Output the (X, Y) coordinate of the center of the cell containing the given text.  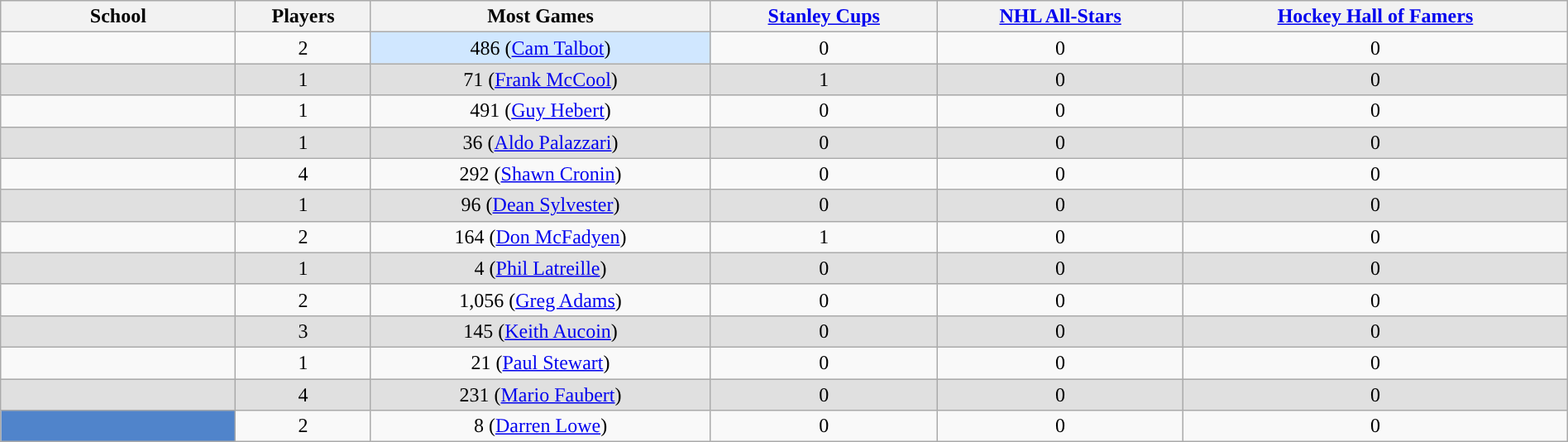
21 (Paul Stewart) (541, 363)
486 (Cam Talbot) (541, 48)
4 (Phil Latreille) (541, 268)
Stanley Cups (824, 17)
Players (303, 17)
Hockey Hall of Famers (1376, 17)
231 (Mario Faubert) (541, 395)
8 (Darren Lowe) (541, 426)
3 (303, 331)
292 (Shawn Cronin) (541, 174)
491 (Guy Hebert) (541, 111)
96 (Dean Sylvester) (541, 205)
36 (Aldo Palazzari) (541, 142)
School (118, 17)
Most Games (541, 17)
71 (Frank McCool) (541, 79)
145 (Keith Aucoin) (541, 331)
1,056 (Greg Adams) (541, 300)
164 (Don McFadyen) (541, 237)
NHL All-Stars (1060, 17)
